Return [X, Y] of the center of cell containing provided text 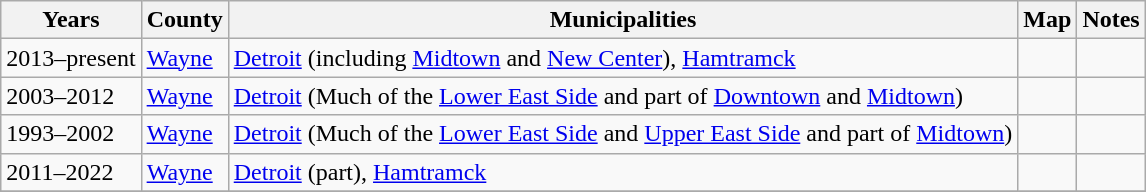
2013–present [71, 58]
Notes [1111, 20]
Detroit (including Midtown and New Center), Hamtramck [623, 58]
Years [71, 20]
County [184, 20]
Municipalities [623, 20]
Detroit (part), Hamtramck [623, 172]
1993–2002 [71, 134]
Map [1048, 20]
2003–2012 [71, 96]
Detroit (Much of the Lower East Side and part of Downtown and Midtown) [623, 96]
2011–2022 [71, 172]
Detroit (Much of the Lower East Side and Upper East Side and part of Midtown) [623, 134]
